Find where the given text appears and provide that cell's center as [X, Y] coordinate. 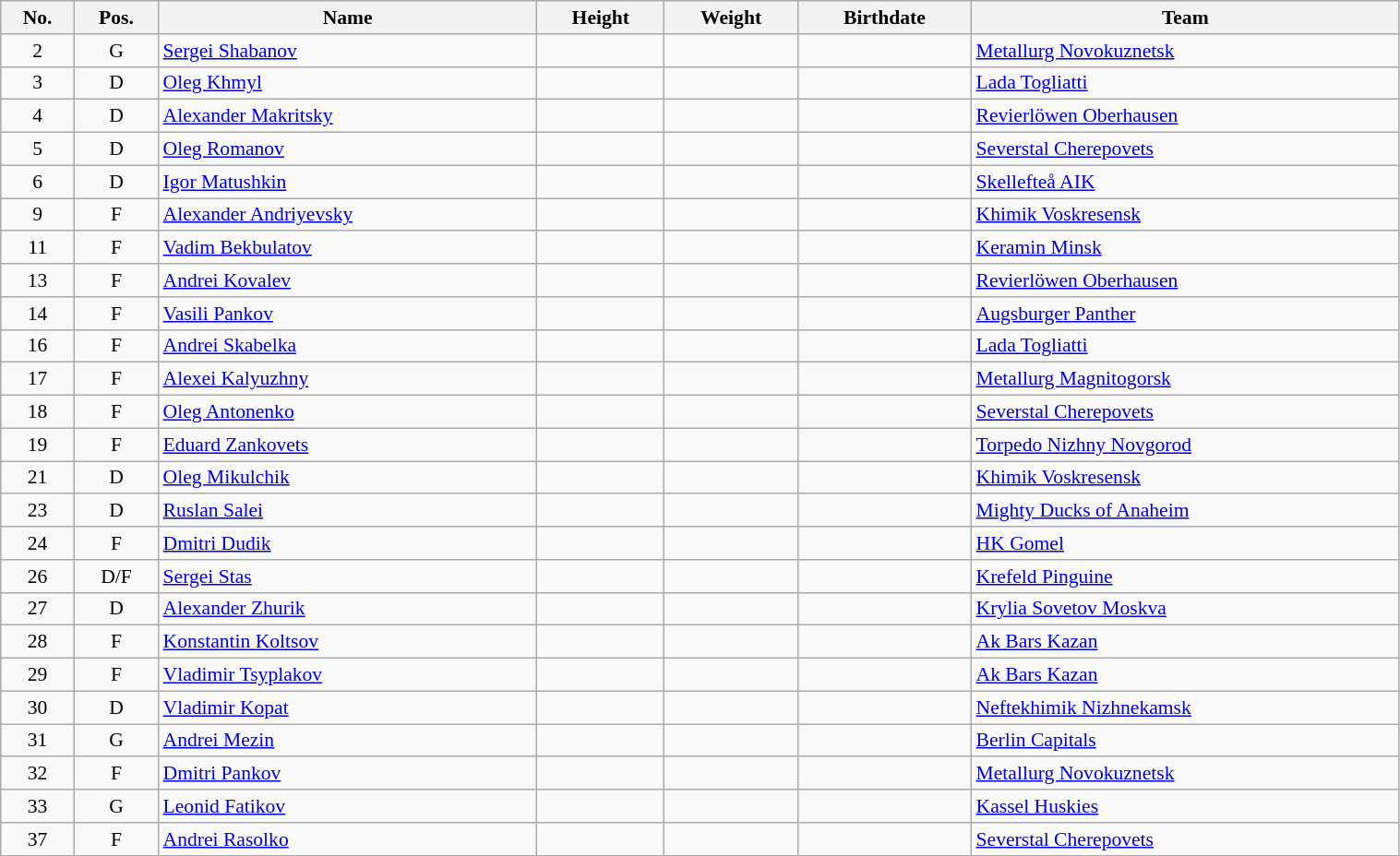
19 [38, 445]
29 [38, 675]
Birthdate [884, 18]
Leonid Fatikov [348, 806]
Oleg Mikulchik [348, 478]
21 [38, 478]
Alexei Kalyuzhny [348, 379]
Vladimir Tsyplakov [348, 675]
23 [38, 511]
Height [601, 18]
Mighty Ducks of Anaheim [1186, 511]
HK Gomel [1186, 543]
26 [38, 577]
Kassel Huskies [1186, 806]
Vladimir Kopat [348, 707]
Ruslan Salei [348, 511]
Pos. [116, 18]
6 [38, 182]
11 [38, 248]
No. [38, 18]
Alexander Andriyevsky [348, 215]
2 [38, 51]
Augsburger Panther [1186, 314]
Igor Matushkin [348, 182]
Metallurg Magnitogorsk [1186, 379]
Oleg Romanov [348, 149]
Keramin Minsk [1186, 248]
Oleg Khmyl [348, 83]
37 [38, 839]
9 [38, 215]
13 [38, 280]
Team [1186, 18]
Andrei Skabelka [348, 346]
Alexander Zhurik [348, 609]
18 [38, 412]
Berlin Capitals [1186, 741]
Krefeld Pinguine [1186, 577]
27 [38, 609]
Neftekhimik Nizhnekamsk [1186, 707]
Vasili Pankov [348, 314]
16 [38, 346]
Eduard Zankovets [348, 445]
Krylia Sovetov Moskva [1186, 609]
33 [38, 806]
Dmitri Dudik [348, 543]
28 [38, 642]
Alexander Makritsky [348, 116]
14 [38, 314]
Torpedo Nizhny Novgorod [1186, 445]
24 [38, 543]
5 [38, 149]
32 [38, 774]
17 [38, 379]
30 [38, 707]
Dmitri Pankov [348, 774]
31 [38, 741]
3 [38, 83]
Oleg Antonenko [348, 412]
Sergei Stas [348, 577]
Sergei Shabanov [348, 51]
4 [38, 116]
D/F [116, 577]
Andrei Mezin [348, 741]
Weight [731, 18]
Konstantin Koltsov [348, 642]
Name [348, 18]
Vadim Bekbulatov [348, 248]
Andrei Rasolko [348, 839]
Andrei Kovalev [348, 280]
Skellefteå AIK [1186, 182]
